Return (X, Y) of the center of cell containing provided text 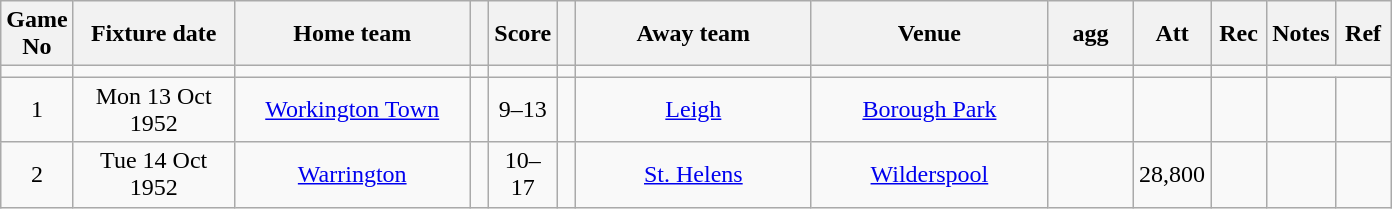
agg (1090, 34)
Wilderspool (929, 174)
1 (37, 110)
28,800 (1172, 174)
Away team (693, 34)
Att (1172, 34)
Rec (1239, 34)
9–13 (523, 110)
Warrington (352, 174)
Score (523, 34)
2 (37, 174)
Game No (37, 34)
Leigh (693, 110)
Ref (1363, 34)
Home team (352, 34)
Tue 14 Oct 1952 (154, 174)
Notes (1301, 34)
Workington Town (352, 110)
Mon 13 Oct 1952 (154, 110)
Fixture date (154, 34)
St. Helens (693, 174)
10–17 (523, 174)
Venue (929, 34)
Borough Park (929, 110)
